Identify which cell holds the provided text, then report its (x, y) central coordinate. 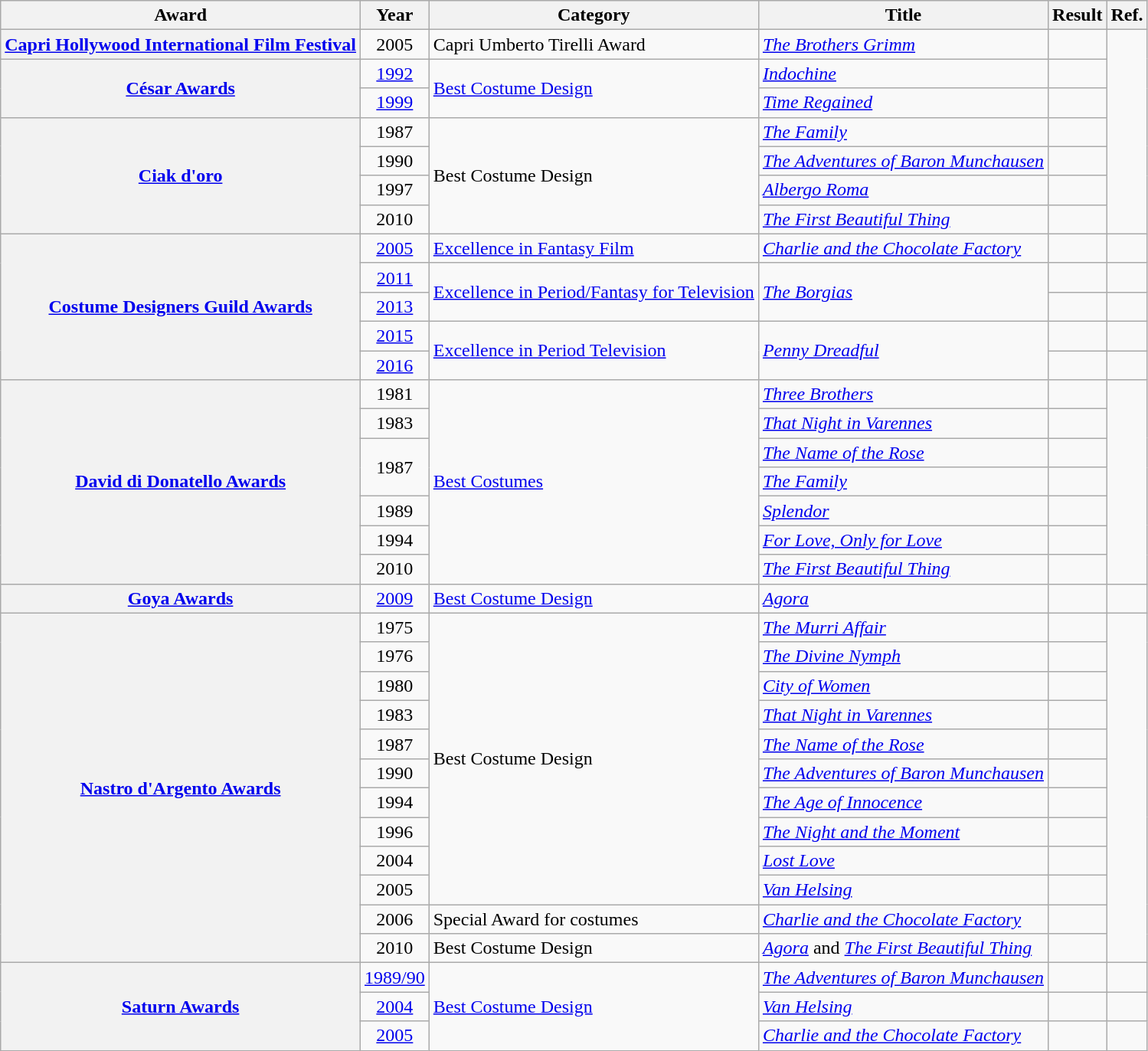
David di Donatello Awards (181, 482)
2016 (394, 365)
1976 (394, 656)
Excellence in Period/Fantasy for Television (594, 292)
2006 (394, 919)
Capri Umberto Tirelli Award (594, 44)
1981 (394, 395)
Splendor (903, 511)
1999 (394, 103)
For Love, Only for Love (903, 540)
Goya Awards (181, 598)
Agora and The First Beautiful Thing (903, 948)
Capri Hollywood International Film Festival (181, 44)
City of Women (903, 686)
Agora (903, 598)
Indochine (903, 74)
Time Regained (903, 103)
Best Costumes (594, 482)
Year (394, 15)
Costume Designers Guild Awards (181, 306)
1980 (394, 686)
The Age of Innocence (903, 802)
Excellence in Period Television (594, 350)
2011 (394, 277)
1989/90 (394, 977)
Saturn Awards (181, 1007)
Lost Love (903, 861)
Excellence in Fantasy Film (594, 248)
Albergo Roma (903, 190)
1996 (394, 831)
The Brothers Grimm (903, 44)
Award (181, 15)
1989 (394, 511)
2009 (394, 598)
Penny Dreadful (903, 350)
César Awards (181, 88)
The Night and the Moment (903, 831)
2013 (394, 306)
Category (594, 15)
Three Brothers (903, 395)
Ciak d'oro (181, 175)
Result (1078, 15)
The Borgias (903, 292)
Nastro d'Argento Awards (181, 787)
The Divine Nymph (903, 656)
Ref. (1127, 15)
The Murri Affair (903, 627)
2015 (394, 336)
Title (903, 15)
1992 (394, 74)
1997 (394, 190)
Special Award for costumes (594, 919)
1975 (394, 627)
